From the cell containing the given text, extract its center point as (X, Y) coordinate. 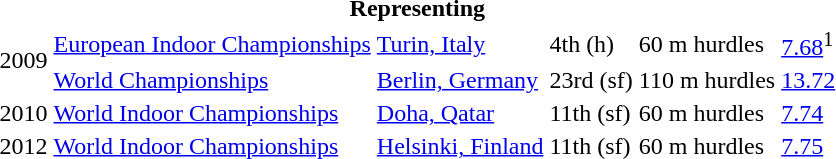
European Indoor Championships (212, 44)
23rd (sf) (591, 80)
Berlin, Germany (460, 80)
World Indoor Championships (212, 113)
Doha, Qatar (460, 113)
Turin, Italy (460, 44)
World Championships (212, 80)
11th (sf) (591, 113)
4th (h) (591, 44)
110 m hurdles (706, 80)
